Search for the cell housing the specified text and yield its [X, Y] center coordinate. 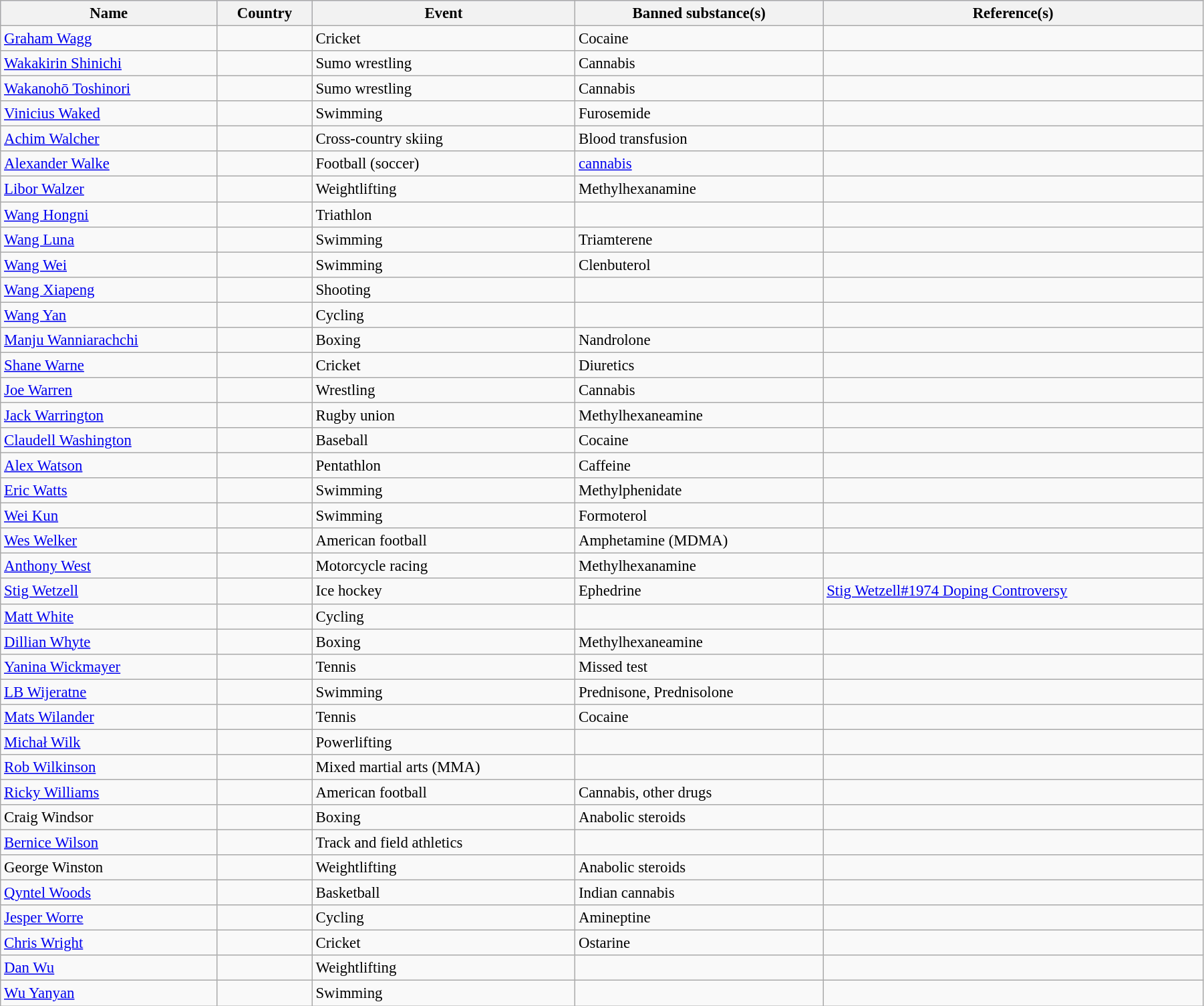
Triamterene [699, 239]
Jesper Worre [109, 918]
Rob Wilkinson [109, 767]
Claudell Washington [109, 441]
cannabis [699, 164]
Formoterol [699, 516]
Ephedrine [699, 592]
Wakakirin Shinichi [109, 64]
Indian cannabis [699, 893]
Wrestling [444, 390]
Triathlon [444, 215]
Ostarine [699, 943]
Joe Warren [109, 390]
Ricky Williams [109, 792]
Amphetamine (MDMA) [699, 541]
Achim Walcher [109, 139]
Chris Wright [109, 943]
Wes Welker [109, 541]
Nandrolone [699, 340]
Dillian Whyte [109, 642]
Reference(s) [1013, 13]
Yanina Wickmayer [109, 666]
Qyntel Woods [109, 893]
Wang Xiapeng [109, 289]
Wang Yan [109, 315]
Rugby union [444, 415]
Event [444, 13]
Prednisone, Prednisolone [699, 692]
Mats Wilander [109, 717]
Graham Wagg [109, 39]
Name [109, 13]
Blood transfusion [699, 139]
Methylphenidate [699, 491]
Stig Wetzell#1974 Doping Controversy [1013, 592]
Motorcycle racing [444, 566]
Diuretics [699, 365]
Country [265, 13]
Furosemide [699, 114]
Stig Wetzell [109, 592]
Wang Hongni [109, 215]
Cross-country skiing [444, 139]
Wei Kun [109, 516]
Powerlifting [444, 742]
Football (soccer) [444, 164]
Basketball [444, 893]
Baseball [444, 441]
Michał Wilk [109, 742]
Wang Wei [109, 265]
George Winston [109, 868]
Alex Watson [109, 466]
LB Wijeratne [109, 692]
Jack Warrington [109, 415]
Ice hockey [444, 592]
Anthony West [109, 566]
Eric Watts [109, 491]
Wang Luna [109, 239]
Pentathlon [444, 466]
Amineptine [699, 918]
Cannabis, other drugs [699, 792]
Caffeine [699, 466]
Matt White [109, 616]
Missed test [699, 666]
Libor Walzer [109, 189]
Alexander Walke [109, 164]
Vinicius Waked [109, 114]
Dan Wu [109, 969]
Wu Yanyan [109, 993]
Mixed martial arts (MMA) [444, 767]
Track and field athletics [444, 843]
Bernice Wilson [109, 843]
Craig Windsor [109, 818]
Clenbuterol [699, 265]
Shane Warne [109, 365]
Manju Wanniarachchi [109, 340]
Shooting [444, 289]
Wakanohō Toshinori [109, 89]
Banned substance(s) [699, 13]
